Extract the (X, Y) coordinate from the center of the cell holding the provided text.  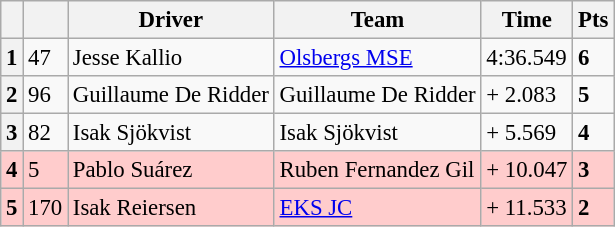
6 (594, 58)
Ruben Fernandez Gil (378, 170)
96 (46, 95)
+ 2.083 (527, 95)
EKS JC (378, 208)
+ 5.569 (527, 133)
170 (46, 208)
47 (46, 58)
Isak Reiersen (172, 208)
Time (527, 20)
1 (12, 58)
82 (46, 133)
Olsbergs MSE (378, 58)
Pts (594, 20)
+ 11.533 (527, 208)
4:36.549 (527, 58)
Team (378, 20)
+ 10.047 (527, 170)
Jesse Kallio (172, 58)
Driver (172, 20)
Pablo Suárez (172, 170)
